For the text-containing cell, return its midpoint in [X, Y] coordinate format. 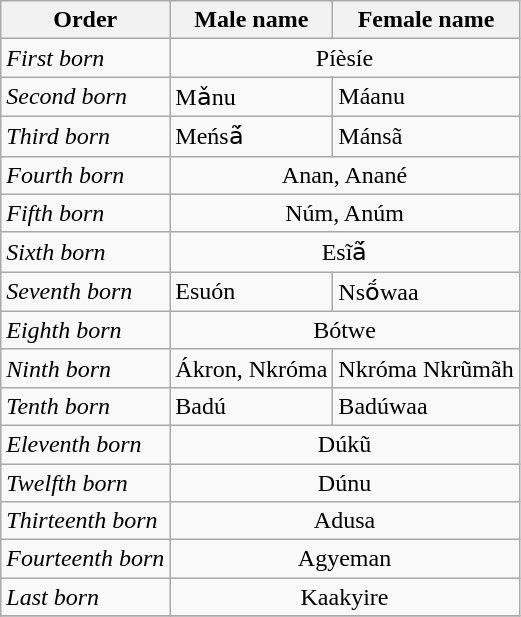
Mǎnu [252, 97]
Eighth born [86, 330]
Dúnu [344, 483]
Núm, Anúm [344, 213]
Fifth born [86, 213]
Seventh born [86, 292]
Ninth born [86, 368]
Tenth born [86, 406]
Female name [426, 20]
Dúkũ [344, 444]
Thirteenth born [86, 521]
Fourteenth born [86, 559]
Eleventh born [86, 444]
Adusa [344, 521]
Nsṍwaa [426, 292]
Twelfth born [86, 483]
Sixth born [86, 252]
Kaakyire [344, 597]
Male name [252, 20]
Last born [86, 597]
Badú [252, 406]
Mánsã [426, 136]
Order [86, 20]
First born [86, 58]
Esĩã́ [344, 252]
Nkróma Nkrũmãh [426, 368]
Agyeman [344, 559]
Píèsíe [344, 58]
Second born [86, 97]
Anan, Anané [344, 175]
Fourth born [86, 175]
Ákron, Nkróma [252, 368]
Third born [86, 136]
Meńsã́ [252, 136]
Bótwe [344, 330]
Esuón [252, 292]
Badúwaa [426, 406]
Máanu [426, 97]
